Scan for the cell matching the given text and deliver its [X, Y] coordinate at center. 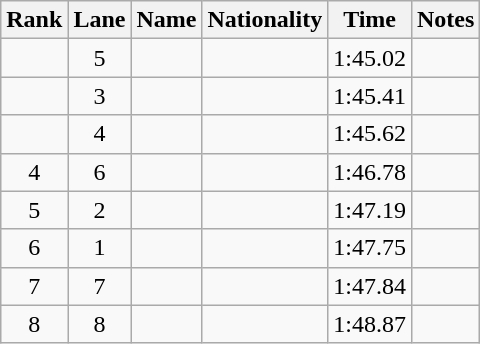
Name [166, 20]
Lane [100, 20]
1:47.84 [370, 286]
Rank [34, 20]
Nationality [265, 20]
3 [100, 96]
1:47.75 [370, 248]
1:45.62 [370, 134]
1:48.87 [370, 324]
1 [100, 248]
1:45.02 [370, 58]
1:45.41 [370, 96]
Time [370, 20]
1:47.19 [370, 210]
Notes [445, 20]
1:46.78 [370, 172]
2 [100, 210]
